Return [x, y] of the center of cell containing provided text 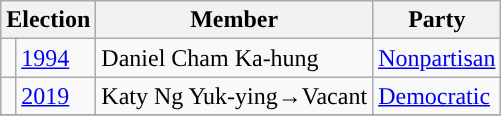
2019 [56, 96]
Member [234, 20]
Katy Ng Yuk-ying→Vacant [234, 96]
1994 [56, 58]
Nonpartisan [437, 58]
Democratic [437, 96]
Daniel Cham Ka-hung [234, 58]
Party [437, 20]
Election [48, 20]
